Detect which cell encompasses the target text, then output its [x, y] center coordinate. 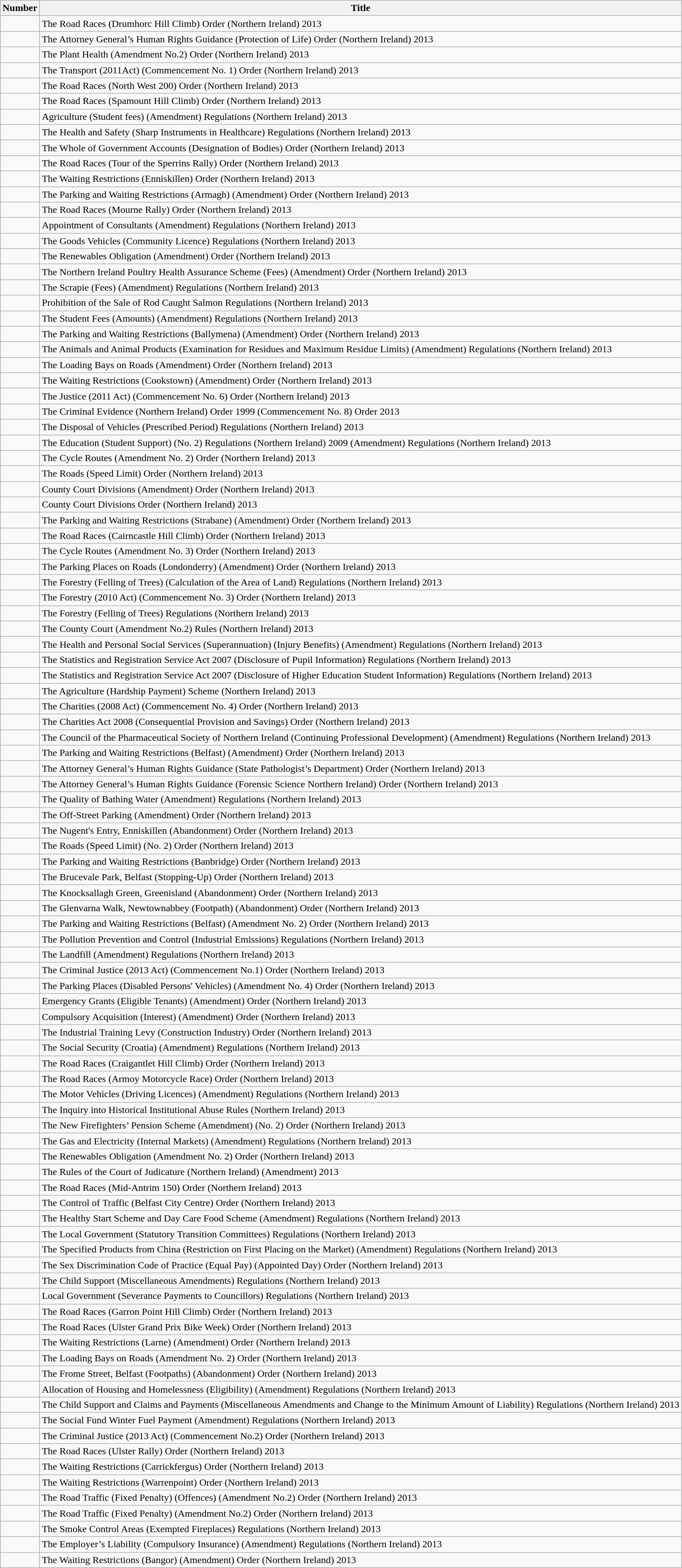
Title [360, 8]
County Court Divisions Order (Northern Ireland) 2013 [360, 505]
The Social Fund Winter Fuel Payment (Amendment) Regulations (Northern Ireland) 2013 [360, 1420]
The Criminal Evidence (Northern Ireland) Order 1999 (Commencement No. 8) Order 2013 [360, 411]
The Road Races (Mid-Antrim 150) Order (Northern Ireland) 2013 [360, 1188]
The Inquiry into Historical Institutional Abuse Rules (Northern Ireland) 2013 [360, 1110]
The Road Races (Spamount Hill Climb) Order (Northern Ireland) 2013 [360, 101]
The Goods Vehicles (Community Licence) Regulations (Northern Ireland) 2013 [360, 241]
The Waiting Restrictions (Larne) (Amendment) Order (Northern Ireland) 2013 [360, 1343]
The Local Government (Statutory Transition Committees) Regulations (Northern Ireland) 2013 [360, 1234]
The Employer’s Liability (Compulsory Insurance) (Amendment) Regulations (Northern Ireland) 2013 [360, 1544]
The Parking and Waiting Restrictions (Banbridge) Order (Northern Ireland) 2013 [360, 861]
The Road Races (North West 200) Order (Northern Ireland) 2013 [360, 86]
Prohibition of the Sale of Rod Caught Salmon Regulations (Northern Ireland) 2013 [360, 303]
The Loading Bays on Roads (Amendment) Order (Northern Ireland) 2013 [360, 365]
The Justice (2011 Act) (Commencement No. 6) Order (Northern Ireland) 2013 [360, 396]
The Road Races (Ulster Rally) Order (Northern Ireland) 2013 [360, 1451]
The Statistics and Registration Service Act 2007 (Disclosure of Higher Education Student Information) Regulations (Northern Ireland) 2013 [360, 675]
The Road Races (Garron Point Hill Climb) Order (Northern Ireland) 2013 [360, 1312]
Local Government (Severance Payments to Councillors) Regulations (Northern Ireland) 2013 [360, 1296]
The Plant Health (Amendment No.2) Order (Northern Ireland) 2013 [360, 55]
The Roads (Speed Limit) Order (Northern Ireland) 2013 [360, 474]
The Renewables Obligation (Amendment No. 2) Order (Northern Ireland) 2013 [360, 1156]
The Road Traffic (Fixed Penalty) (Amendment No.2) Order (Northern Ireland) 2013 [360, 1513]
The Northern Ireland Poultry Health Assurance Scheme (Fees) (Amendment) Order (Northern Ireland) 2013 [360, 272]
The New Firefighters’ Pension Scheme (Amendment) (No. 2) Order (Northern Ireland) 2013 [360, 1125]
The Frome Street, Belfast (Footpaths) (Abandonment) Order (Northern Ireland) 2013 [360, 1374]
The Forestry (2010 Act) (Commencement No. 3) Order (Northern Ireland) 2013 [360, 598]
The Council of the Pharmaceutical Society of Northern Ireland (Continuing Professional Development) (Amendment) Regulations (Northern Ireland) 2013 [360, 738]
The Criminal Justice (2013 Act) (Commencement No.2) Order (Northern Ireland) 2013 [360, 1435]
County Court Divisions (Amendment) Order (Northern Ireland) 2013 [360, 489]
The Rules of the Court of Judicature (Northern Ireland) (Amendment) 2013 [360, 1172]
The Parking Places (Disabled Persons' Vehicles) (Amendment No. 4) Order (Northern Ireland) 2013 [360, 986]
The Health and Personal Social Services (Superannuation) (Injury Benefits) (Amendment) Regulations (Northern Ireland) 2013 [360, 644]
Agriculture (Student fees) (Amendment) Regulations (Northern Ireland) 2013 [360, 117]
The Scrapie (Fees) (Amendment) Regulations (Northern Ireland) 2013 [360, 287]
The Attorney General’s Human Rights Guidance (State Pathologist’s Department) Order (Northern Ireland) 2013 [360, 769]
The Road Races (Craigantlet Hill Climb) Order (Northern Ireland) 2013 [360, 1063]
The Forestry (Felling of Trees) Regulations (Northern Ireland) 2013 [360, 613]
The Road Races (Mourne Rally) Order (Northern Ireland) 2013 [360, 210]
The Criminal Justice (2013 Act) (Commencement No.1) Order (Northern Ireland) 2013 [360, 970]
The Forestry (Felling of Trees) (Calculation of the Area of Land) Regulations (Northern Ireland) 2013 [360, 582]
The Pollution Prevention and Control (Industrial Emissions) Regulations (Northern Ireland) 2013 [360, 939]
The Parking Places on Roads (Londonderry) (Amendment) Order (Northern Ireland) 2013 [360, 567]
The Healthy Start Scheme and Day Care Food Scheme (Amendment) Regulations (Northern Ireland) 2013 [360, 1219]
The Waiting Restrictions (Warrenpoint) Order (Northern Ireland) 2013 [360, 1482]
The Charities Act 2008 (Consequential Provision and Savings) Order (Northern Ireland) 2013 [360, 722]
The Industrial Training Levy (Construction Industry) Order (Northern Ireland) 2013 [360, 1032]
The Parking and Waiting Restrictions (Armagh) (Amendment) Order (Northern Ireland) 2013 [360, 194]
The Animals and Animal Products (Examination for Residues and Maximum Residue Limits) (Amendment) Regulations (Northern Ireland) 2013 [360, 349]
The Education (Student Support) (No. 2) Regulations (Northern Ireland) 2009 (Amendment) Regulations (Northern Ireland) 2013 [360, 442]
The Road Races (Drumhorc Hill Climb) Order (Northern Ireland) 2013 [360, 24]
Emergency Grants (Eligible Tenants) (Amendment) Order (Northern Ireland) 2013 [360, 1001]
The Waiting Restrictions (Carrickfergus) Order (Northern Ireland) 2013 [360, 1467]
The Whole of Government Accounts (Designation of Bodies) Order (Northern Ireland) 2013 [360, 148]
The Gas and Electricity (Internal Markets) (Amendment) Regulations (Northern Ireland) 2013 [360, 1141]
The Roads (Speed Limit) (No. 2) Order (Northern Ireland) 2013 [360, 846]
The Disposal of Vehicles (Prescribed Period) Regulations (Northern Ireland) 2013 [360, 427]
The Sex Discrimination Code of Practice (Equal Pay) (Appointed Day) Order (Northern Ireland) 2013 [360, 1265]
The Road Races (Ulster Grand Prix Bike Week) Order (Northern Ireland) 2013 [360, 1327]
Compulsory Acquisition (Interest) (Amendment) Order (Northern Ireland) 2013 [360, 1017]
The Waiting Restrictions (Cookstown) (Amendment) Order (Northern Ireland) 2013 [360, 380]
Allocation of Housing and Homelessness (Eligibility) (Amendment) Regulations (Northern Ireland) 2013 [360, 1389]
The Off-Street Parking (Amendment) Order (Northern Ireland) 2013 [360, 815]
The Parking and Waiting Restrictions (Belfast) (Amendment) Order (Northern Ireland) 2013 [360, 753]
The Statistics and Registration Service Act 2007 (Disclosure of Pupil Information) Regulations (Northern Ireland) 2013 [360, 660]
The Charities (2008 Act) (Commencement No. 4) Order (Northern Ireland) 2013 [360, 707]
The Road Traffic (Fixed Penalty) (Offences) (Amendment No.2) Order (Northern Ireland) 2013 [360, 1498]
The Attorney General’s Human Rights Guidance (Protection of Life) Order (Northern Ireland) 2013 [360, 39]
The Smoke Control Areas (Exempted Fireplaces) Regulations (Northern Ireland) 2013 [360, 1529]
The Student Fees (Amounts) (Amendment) Regulations (Northern Ireland) 2013 [360, 318]
The Cycle Routes (Amendment No. 2) Order (Northern Ireland) 2013 [360, 458]
The Social Security (Croatia) (Amendment) Regulations (Northern Ireland) 2013 [360, 1048]
The Control of Traffic (Belfast City Centre) Order (Northern Ireland) 2013 [360, 1203]
The Nugent's Entry, Enniskillen (Abandonment) Order (Northern Ireland) 2013 [360, 830]
The Cycle Routes (Amendment No. 3) Order (Northern Ireland) 2013 [360, 551]
The Knocksallagh Green, Greenisland (Abandonment) Order (Northern Ireland) 2013 [360, 892]
The Parking and Waiting Restrictions (Strabane) (Amendment) Order (Northern Ireland) 2013 [360, 520]
The Waiting Restrictions (Bangor) (Amendment) Order (Northern Ireland) 2013 [360, 1560]
The Road Races (Tour of the Sperrins Rally) Order (Northern Ireland) 2013 [360, 163]
The Agriculture (Hardship Payment) Scheme (Northern Ireland) 2013 [360, 691]
The Renewables Obligation (Amendment) Order (Northern Ireland) 2013 [360, 256]
Appointment of Consultants (Amendment) Regulations (Northern Ireland) 2013 [360, 225]
The Transport (2011Act) (Commencement No. 1) Order (Northern Ireland) 2013 [360, 70]
The Specified Products from China (Restriction on First Placing on the Market) (Amendment) Regulations (Northern Ireland) 2013 [360, 1250]
The Motor Vehicles (Driving Licences) (Amendment) Regulations (Northern Ireland) 2013 [360, 1094]
The County Court (Amendment No.2) Rules (Northern Ireland) 2013 [360, 629]
The Quality of Bathing Water (Amendment) Regulations (Northern Ireland) 2013 [360, 799]
The Waiting Restrictions (Enniskillen) Order (Northern Ireland) 2013 [360, 179]
The Glenvarna Walk, Newtownabbey (Footpath) (Abandonment) Order (Northern Ireland) 2013 [360, 908]
The Road Races (Cairncastle Hill Climb) Order (Northern Ireland) 2013 [360, 536]
The Health and Safety (Sharp Instruments in Healthcare) Regulations (Northern Ireland) 2013 [360, 132]
The Loading Bays on Roads (Amendment No. 2) Order (Northern Ireland) 2013 [360, 1358]
The Child Support (Miscellaneous Amendments) Regulations (Northern Ireland) 2013 [360, 1281]
The Road Races (Armoy Motorcycle Race) Order (Northern Ireland) 2013 [360, 1079]
The Brucevale Park, Belfast (Stopping-Up) Order (Northern Ireland) 2013 [360, 877]
The Parking and Waiting Restrictions (Ballymena) (Amendment) Order (Northern Ireland) 2013 [360, 334]
The Parking and Waiting Restrictions (Belfast) (Amendment No. 2) Order (Northern Ireland) 2013 [360, 923]
Number [20, 8]
The Attorney General’s Human Rights Guidance (Forensic Science Northern Ireland) Order (Northern Ireland) 2013 [360, 784]
The Landfill (Amendment) Regulations (Northern Ireland) 2013 [360, 955]
